Return (x, y) of the center of cell containing provided text 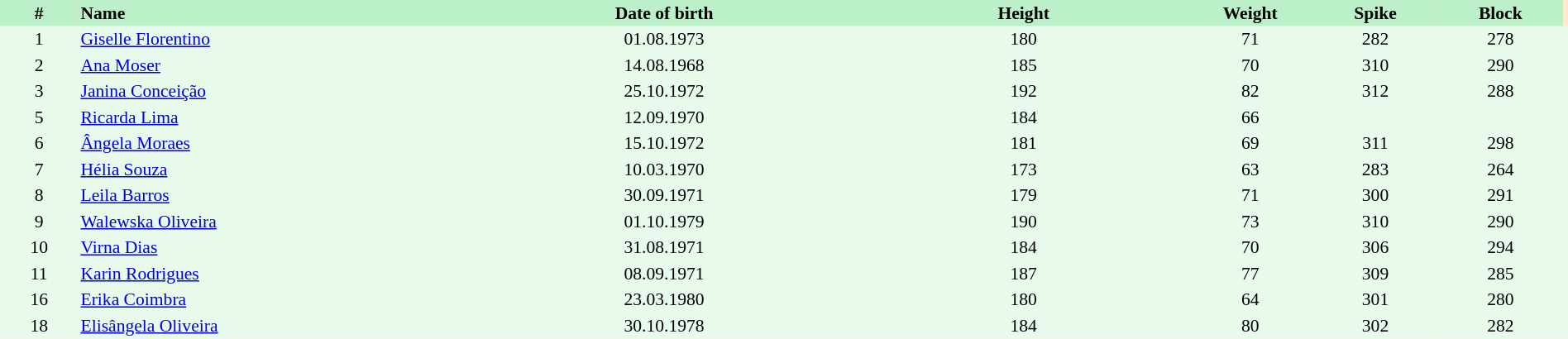
10.03.1970 (664, 169)
312 (1374, 91)
181 (1024, 144)
11 (39, 274)
30.09.1971 (664, 195)
Elisângela Oliveira (273, 326)
23.03.1980 (664, 299)
Block (1500, 13)
7 (39, 169)
12.09.1970 (664, 117)
291 (1500, 195)
301 (1374, 299)
179 (1024, 195)
288 (1500, 91)
Erika Coimbra (273, 299)
309 (1374, 274)
Leila Barros (273, 195)
18 (39, 326)
300 (1374, 195)
278 (1500, 40)
Giselle Florentino (273, 40)
Ângela Moraes (273, 144)
Walewska Oliveira (273, 222)
82 (1250, 91)
306 (1374, 248)
280 (1500, 299)
Date of birth (664, 13)
14.08.1968 (664, 65)
16 (39, 299)
31.08.1971 (664, 248)
6 (39, 144)
73 (1250, 222)
5 (39, 117)
Height (1024, 13)
Ricarda Lima (273, 117)
298 (1500, 144)
3 (39, 91)
1 (39, 40)
9 (39, 222)
64 (1250, 299)
Janina Conceição (273, 91)
Virna Dias (273, 248)
Spike (1374, 13)
10 (39, 248)
294 (1500, 248)
187 (1024, 274)
173 (1024, 169)
311 (1374, 144)
30.10.1978 (664, 326)
Name (273, 13)
77 (1250, 274)
190 (1024, 222)
283 (1374, 169)
66 (1250, 117)
63 (1250, 169)
Hélia Souza (273, 169)
25.10.1972 (664, 91)
8 (39, 195)
01.08.1973 (664, 40)
Ana Moser (273, 65)
08.09.1971 (664, 274)
264 (1500, 169)
185 (1024, 65)
285 (1500, 274)
Karin Rodrigues (273, 274)
01.10.1979 (664, 222)
302 (1374, 326)
192 (1024, 91)
15.10.1972 (664, 144)
# (39, 13)
Weight (1250, 13)
2 (39, 65)
80 (1250, 326)
69 (1250, 144)
